For the text-containing cell, return its midpoint in [X, Y] coordinate format. 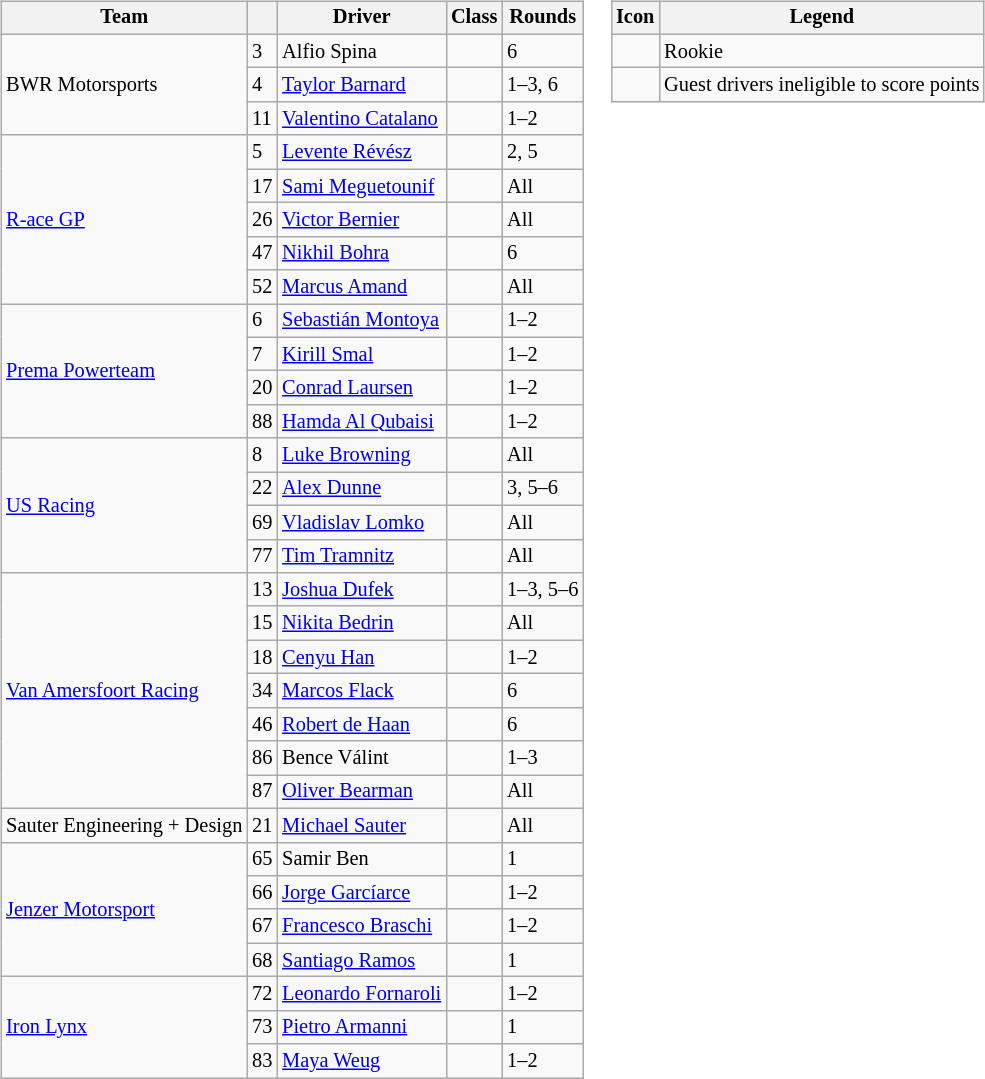
3 [262, 51]
Taylor Barnard [362, 85]
68 [262, 960]
Van Amersfoort Racing [124, 691]
Sebastián Montoya [362, 321]
Nikita Bedrin [362, 623]
Santiago Ramos [362, 960]
Prema Powerteam [124, 372]
Rounds [542, 18]
13 [262, 590]
69 [262, 522]
7 [262, 354]
11 [262, 119]
Legend [822, 18]
4 [262, 85]
3, 5–6 [542, 489]
BWR Motorsports [124, 84]
5 [262, 152]
Rookie [822, 51]
Oliver Bearman [362, 792]
18 [262, 657]
20 [262, 388]
34 [262, 691]
15 [262, 623]
Maya Weug [362, 1061]
US Racing [124, 506]
26 [262, 220]
17 [262, 186]
Alfio Spina [362, 51]
65 [262, 859]
Bence Válint [362, 758]
Sami Meguetounif [362, 186]
72 [262, 994]
66 [262, 893]
Marcos Flack [362, 691]
87 [262, 792]
Levente Révész [362, 152]
46 [262, 724]
Guest drivers ineligible to score points [822, 85]
2, 5 [542, 152]
Marcus Amand [362, 287]
R-ace GP [124, 219]
Robert de Haan [362, 724]
83 [262, 1061]
Valentino Catalano [362, 119]
Michael Sauter [362, 825]
8 [262, 455]
Leonardo Fornaroli [362, 994]
Jenzer Motorsport [124, 910]
1–3, 5–6 [542, 590]
52 [262, 287]
Sauter Engineering + Design [124, 825]
Nikhil Bohra [362, 253]
Alex Dunne [362, 489]
Victor Bernier [362, 220]
77 [262, 556]
Kirill Smal [362, 354]
Samir Ben [362, 859]
Icon [635, 18]
Driver [362, 18]
Luke Browning [362, 455]
Conrad Laursen [362, 388]
Iron Lynx [124, 1028]
Joshua Dufek [362, 590]
Cenyu Han [362, 657]
73 [262, 1027]
Hamda Al Qubaisi [362, 422]
Team [124, 18]
21 [262, 825]
47 [262, 253]
Jorge Garcíarce [362, 893]
Francesco Braschi [362, 926]
1–3 [542, 758]
Tim Tramnitz [362, 556]
Class [474, 18]
88 [262, 422]
22 [262, 489]
86 [262, 758]
Vladislav Lomko [362, 522]
67 [262, 926]
Pietro Armanni [362, 1027]
1–3, 6 [542, 85]
